From the cell containing the given text, extract its center point as [X, Y] coordinate. 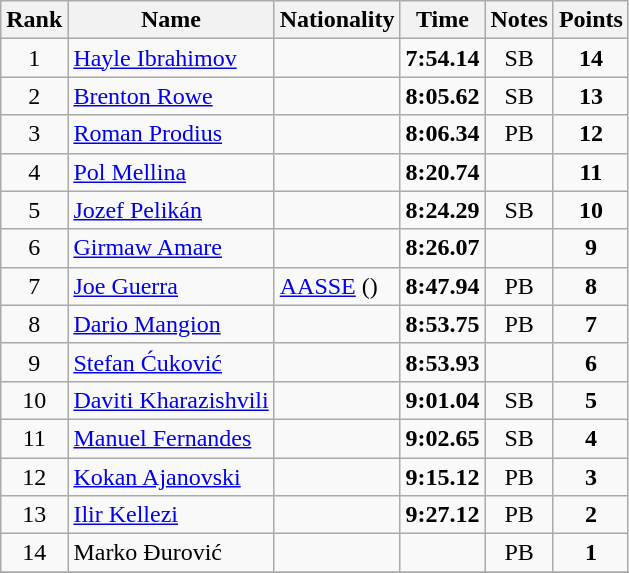
Joe Guerra [171, 286]
9:27.12 [442, 515]
Jozef Pelikán [171, 210]
Pol Mellina [171, 172]
Hayle Ibrahimov [171, 58]
Ilir Kellezi [171, 515]
Roman Prodius [171, 134]
Name [171, 20]
7:54.14 [442, 58]
Notes [519, 20]
8:20.74 [442, 172]
Nationality [337, 20]
Kokan Ajanovski [171, 477]
9:02.65 [442, 438]
9:01.04 [442, 400]
8:26.07 [442, 248]
Points [590, 20]
8:53.93 [442, 362]
Dario Mangion [171, 324]
Manuel Fernandes [171, 438]
AASSE () [337, 286]
Brenton Rowe [171, 96]
8:53.75 [442, 324]
8:06.34 [442, 134]
Time [442, 20]
Daviti Kharazishvili [171, 400]
Girmaw Amare [171, 248]
8:24.29 [442, 210]
9:15.12 [442, 477]
Rank [34, 20]
Marko Đurović [171, 553]
8:05.62 [442, 96]
8:47.94 [442, 286]
Stefan Ćuković [171, 362]
